From the cell containing the given text, extract its center point as (X, Y) coordinate. 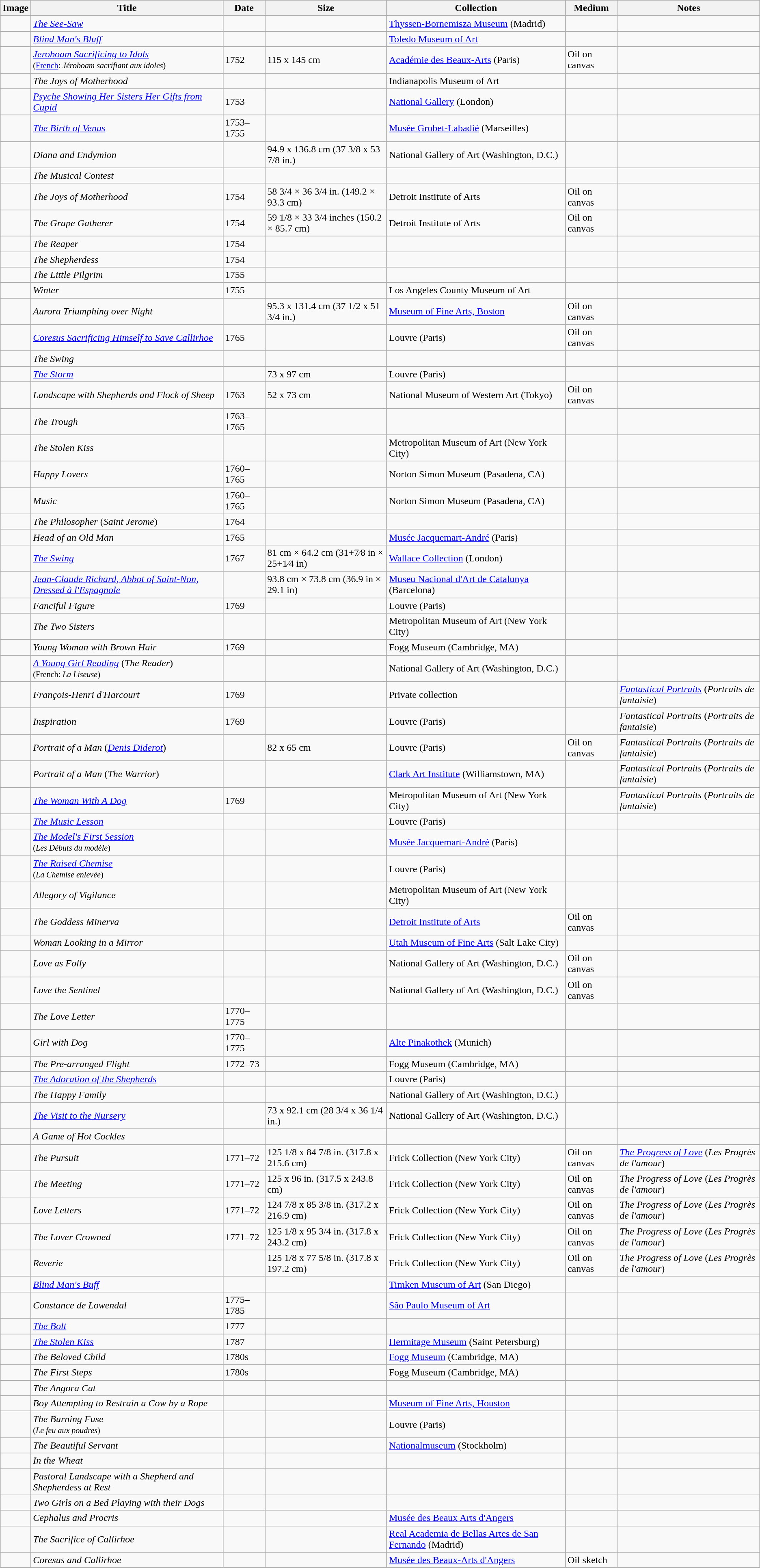
Toledo Museum of Art (476, 39)
124 7/8 x 85 3/8 in. (317.2 x 216.9 cm) (326, 1211)
The Raised Chemise(La Chemise enlevée) (127, 868)
The Beloved Child (127, 1357)
Museum of Fine Arts, Boston (476, 311)
93.8 cm × 73.8 cm (36.9 in × 29.1 in) (326, 584)
Collection (476, 8)
Portrait of a Man (Denis Diderot) (127, 747)
The Reaper (127, 244)
The First Steps (127, 1373)
The Lover Crowned (127, 1237)
125 x 96 in. (317.5 x 243.8 cm) (326, 1184)
Love as Folly (127, 964)
73 x 97 cm (326, 374)
The Storm (127, 374)
Pastoral Landscape with a Shepherd and Shepherdess at Rest (127, 1482)
Boy Attempting to Restrain a Cow by a Rope (127, 1403)
São Paulo Museum of Art (476, 1305)
Jeroboam Sacrificing to Idols(French: Jéroboam sacrifiant aux idoles) (127, 60)
The Woman With A Dog (127, 800)
Cephalus and Procris (127, 1518)
Real Academia de Bellas Artes de San Fernando (Madrid) (476, 1539)
1763–1765 (244, 422)
125 1/8 x 95 3/4 in. (317.8 x 243.2 cm) (326, 1237)
Thyssen-Bornemisza Museum (Madrid) (476, 24)
Psyche Showing Her Sisters Her Gifts from Cupid (127, 102)
The Adoration of the Shepherds (127, 1079)
1753–1755 (244, 128)
The Model's First Session(Les Débuts du modèle) (127, 842)
Indianapolis Museum of Art (476, 81)
1775–1785 (244, 1305)
Notes (689, 8)
A Young Girl Reading (The Reader)(French: La Liseuse) (127, 669)
125 1/8 x 77 5/8 in. (317.8 x 197.2 cm) (326, 1263)
115 x 145 cm (326, 60)
125 1/8 x 84 7/8 in. (317.8 x 215.6 cm) (326, 1158)
94.9 x 136.8 cm (37 3/8 x 53 7/8 in.) (326, 154)
The Pre-arranged Flight (127, 1064)
59 1/8 × 33 3/4 inches (150.2 × 85.7 cm) (326, 223)
Head of an Old Man (127, 537)
81 cm × 64.2 cm (31+7⁄8 in × 25+1⁄4 in) (326, 558)
The Beautiful Servant (127, 1445)
Medium (591, 8)
Blind Man's Buff (127, 1284)
The Bolt (127, 1326)
95.3 x 131.4 cm (37 1/2 x 51 3/4 in.) (326, 311)
Hermitage Museum (Saint Petersburg) (476, 1342)
Image (15, 8)
Museu Nacional d'Art de Catalunya (Barcelona) (476, 584)
The Angora Cat (127, 1388)
The Meeting (127, 1184)
Fanciful Figure (127, 606)
The Happy Family (127, 1095)
Girl with Dog (127, 1043)
Two Girls on a Bed Playing with their Dogs (127, 1503)
The See-Saw (127, 24)
Nationalmuseum (Stockholm) (476, 1445)
Winter (127, 290)
Reverie (127, 1263)
73 x 92.1 cm (28 3/4 x 36 1/4 in.) (326, 1115)
The Goddess Minerva (127, 921)
Landscape with Shepherds and Flock of Sheep (127, 395)
The Musical Contest (127, 175)
Size (326, 8)
The Music Lesson (127, 821)
Happy Lovers (127, 474)
1772–73 (244, 1064)
The Birth of Venus (127, 128)
Coresus Sacrificing Himself to Save Callirhoe (127, 338)
Museum of Fine Arts, Houston (476, 1403)
Title (127, 8)
National Museum of Western Art (Tokyo) (476, 395)
Musée des Beaux-Arts d'Angers (476, 1560)
Clark Art Institute (Williamstown, MA) (476, 774)
Aurora Triumphing over Night (127, 311)
The Love Letter (127, 1016)
Los Angeles County Museum of Art (476, 290)
The Philosopher (Saint Jerome) (127, 522)
Utah Museum of Fine Arts (Salt Lake City) (476, 942)
Timken Museum of Art (San Diego) (476, 1284)
52 x 73 cm (326, 395)
François-Henri d'Harcourt (127, 695)
Coresus and Callirhoe (127, 1560)
Blind Man's Bluff (127, 39)
In the Wheat (127, 1461)
Portrait of a Man (The Warrior) (127, 774)
Wallace Collection (London) (476, 558)
Académie des Beaux-Arts (Paris) (476, 60)
1764 (244, 522)
The Shepherdess (127, 260)
The Grape Gatherer (127, 223)
National Gallery (London) (476, 102)
The Sacrifice of Callirhoe (127, 1539)
58 3/4 × 36 3/4 in. (149.2 × 93.3 cm) (326, 197)
1753 (244, 102)
1777 (244, 1326)
Love the Sentinel (127, 990)
Music (127, 500)
The Pursuit (127, 1158)
Diana and Endymion (127, 154)
1752 (244, 60)
A Game of Hot Cockles (127, 1137)
1787 (244, 1342)
82 x 65 cm (326, 747)
1767 (244, 558)
Young Woman with Brown Hair (127, 648)
The Little Pilgrim (127, 275)
The Trough (127, 422)
Oil sketch (591, 1560)
Jean-Claude Richard, Abbot of Saint-Non, Dressed à l'Espagnole (127, 584)
Woman Looking in a Mirror (127, 942)
Alte Pinakothek (Munich) (476, 1043)
Date (244, 8)
Love Letters (127, 1211)
Allegory of Vigilance (127, 895)
Private collection (476, 695)
Musée Grobet-Labadié (Marseilles) (476, 128)
The Burning Fuse(Le feu aux poudres) (127, 1424)
1763 (244, 395)
Constance de Lowendal (127, 1305)
Musée des Beaux Arts d'Angers (476, 1518)
The Visit to the Nursery (127, 1115)
Inspiration (127, 721)
The Two Sisters (127, 626)
